From the cell containing the given text, extract its center point as (x, y) coordinate. 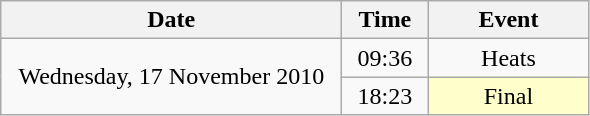
Event (508, 20)
Time (385, 20)
09:36 (385, 58)
Heats (508, 58)
Wednesday, 17 November 2010 (172, 77)
Date (172, 20)
Final (508, 96)
18:23 (385, 96)
